Identify which cell holds the provided text, then report its [X, Y] central coordinate. 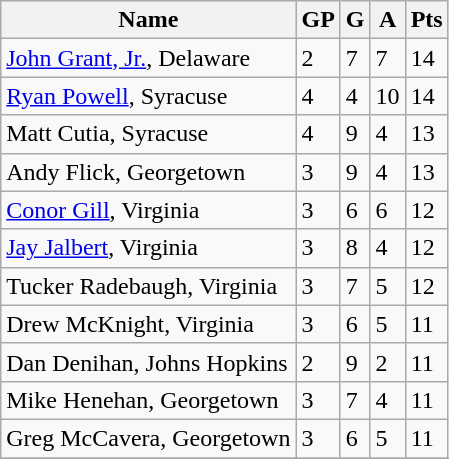
Matt Cutia, Syracuse [148, 134]
Tucker Radebaugh, Virginia [148, 286]
Mike Henehan, Georgetown [148, 400]
GP [318, 20]
Jay Jalbert, Virginia [148, 248]
A [388, 20]
Greg McCavera, Georgetown [148, 438]
John Grant, Jr., Delaware [148, 58]
Pts [426, 20]
Dan Denihan, Johns Hopkins [148, 362]
Name [148, 20]
10 [388, 96]
Andy Flick, Georgetown [148, 172]
G [355, 20]
Conor Gill, Virginia [148, 210]
Ryan Powell, Syracuse [148, 96]
Drew McKnight, Virginia [148, 324]
8 [355, 248]
